Identify which cell holds the provided text, then report its [X, Y] central coordinate. 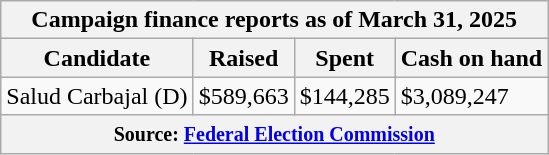
Cash on hand [471, 58]
Salud Carbajal (D) [97, 96]
Campaign finance reports as of March 31, 2025 [274, 20]
Candidate [97, 58]
$3,089,247 [471, 96]
Spent [344, 58]
Source: Federal Election Commission [274, 134]
Raised [244, 58]
$589,663 [244, 96]
$144,285 [344, 96]
